Determine the (X, Y) coordinate at the center of the cell enclosing the given text.  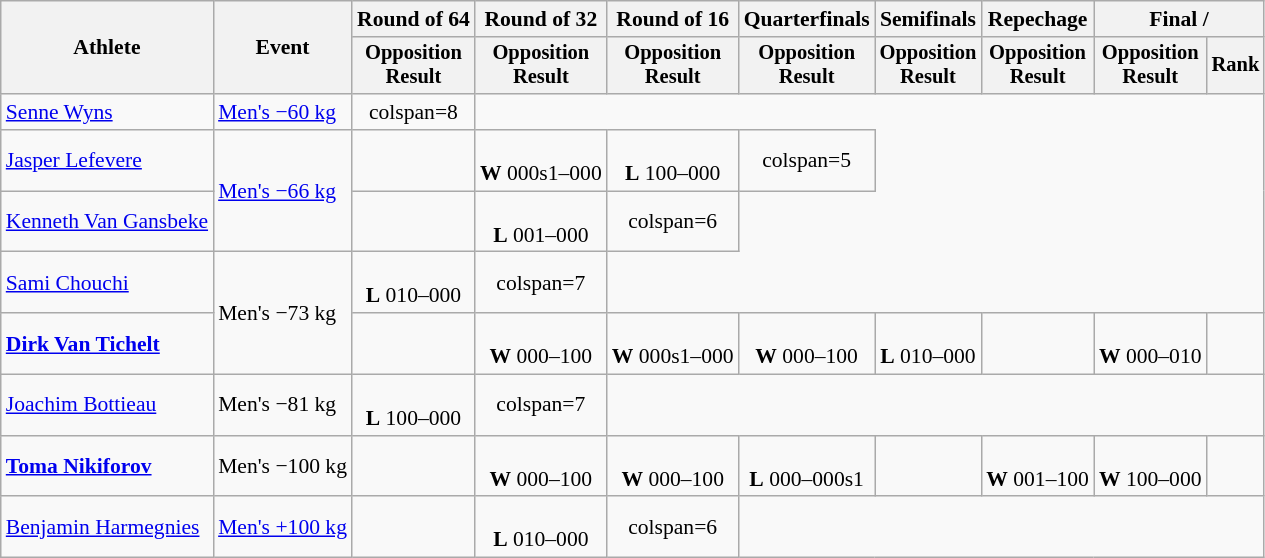
Men's −81 kg (282, 406)
Semifinals (928, 19)
Toma Nikiforov (107, 466)
Rank (1236, 66)
Sami Chouchi (107, 282)
Senne Wyns (107, 112)
Benjamin Harmegnies (107, 528)
Kenneth Van Gansbeke (107, 222)
Men's −60 kg (282, 112)
Round of 32 (541, 19)
W 001–100 (1038, 466)
L 000–000s1 (807, 466)
Men's −73 kg (282, 313)
Round of 16 (673, 19)
Quarterfinals (807, 19)
W 000–010 (1150, 344)
L 001–000 (541, 222)
Men's −66 kg (282, 191)
colspan=5 (807, 160)
Dirk Van Tichelt (107, 344)
W 100–000 (1150, 466)
Event (282, 48)
colspan=8 (414, 112)
Men's −100 kg (282, 466)
Final / (1179, 19)
Round of 64 (414, 19)
Joachim Bottieau (107, 406)
Men's +100 kg (282, 528)
Jasper Lefevere (107, 160)
Repechage (1038, 19)
Athlete (107, 48)
